Extract the (X, Y) coordinate from the center of the cell holding the provided text.  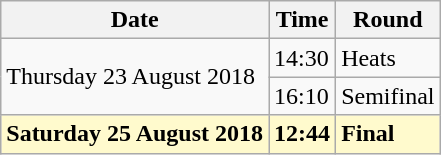
Time (302, 20)
Semifinal (388, 96)
12:44 (302, 134)
Heats (388, 58)
Round (388, 20)
Thursday 23 August 2018 (135, 77)
Saturday 25 August 2018 (135, 134)
Final (388, 134)
14:30 (302, 58)
16:10 (302, 96)
Date (135, 20)
